Extract the (X, Y) coordinate from the center of the cell holding the provided text.  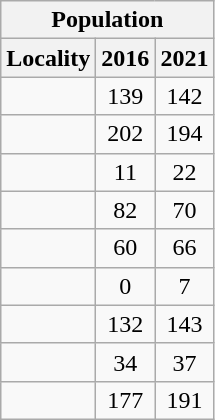
2016 (126, 58)
7 (184, 286)
Population (108, 20)
70 (184, 210)
60 (126, 248)
34 (126, 362)
142 (184, 96)
143 (184, 324)
191 (184, 400)
82 (126, 210)
177 (126, 400)
37 (184, 362)
0 (126, 286)
66 (184, 248)
2021 (184, 58)
194 (184, 134)
11 (126, 172)
132 (126, 324)
Locality (48, 58)
139 (126, 96)
202 (126, 134)
22 (184, 172)
